Pinpoint the cell where the given text exists, returning its (X, Y) midpoint coordinate. 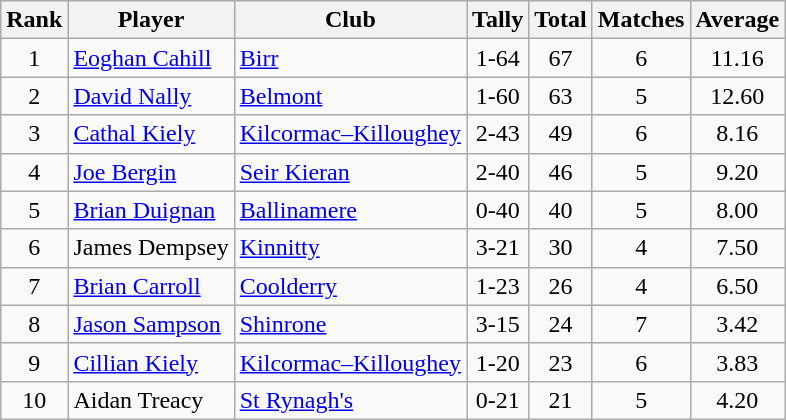
9.20 (738, 172)
Joe Bergin (151, 172)
Cillian Kiely (151, 362)
Cathal Kiely (151, 134)
Kinnitty (350, 248)
1-60 (498, 96)
9 (34, 362)
Shinrone (350, 324)
8.00 (738, 210)
Tally (498, 20)
63 (561, 96)
30 (561, 248)
40 (561, 210)
1-23 (498, 286)
67 (561, 58)
2-40 (498, 172)
46 (561, 172)
3.42 (738, 324)
4.20 (738, 400)
3 (34, 134)
26 (561, 286)
Player (151, 20)
Rank (34, 20)
6.50 (738, 286)
8 (34, 324)
21 (561, 400)
12.60 (738, 96)
St Rynagh's (350, 400)
Aidan Treacy (151, 400)
0-40 (498, 210)
Average (738, 20)
10 (34, 400)
Brian Carroll (151, 286)
8.16 (738, 134)
1-20 (498, 362)
Total (561, 20)
David Nally (151, 96)
11.16 (738, 58)
Brian Duignan (151, 210)
Club (350, 20)
Coolderry (350, 286)
3-15 (498, 324)
1 (34, 58)
3.83 (738, 362)
Belmont (350, 96)
3-21 (498, 248)
James Dempsey (151, 248)
1-64 (498, 58)
Eoghan Cahill (151, 58)
Birr (350, 58)
Jason Sampson (151, 324)
24 (561, 324)
2 (34, 96)
Seir Kieran (350, 172)
2-43 (498, 134)
Matches (641, 20)
23 (561, 362)
49 (561, 134)
7.50 (738, 248)
Ballinamere (350, 210)
0-21 (498, 400)
